Find where the given text appears and provide that cell's center as (X, Y) coordinate. 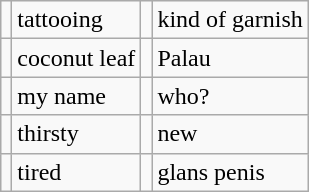
my name (76, 96)
new (230, 134)
tattooing (76, 20)
who? (230, 96)
glans penis (230, 172)
tired (76, 172)
Palau (230, 58)
coconut leaf (76, 58)
kind of garnish (230, 20)
thirsty (76, 134)
